Search for the cell housing the specified text and yield its [x, y] center coordinate. 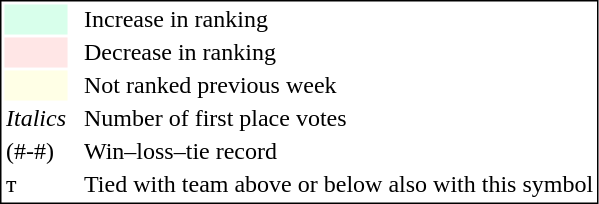
(#-#) [36, 151]
Number of first place votes [338, 119]
т [36, 185]
Win–loss–tie record [338, 151]
Not ranked previous week [338, 85]
Tied with team above or below also with this symbol [338, 185]
Decrease in ranking [338, 53]
Italics [36, 119]
Increase in ranking [338, 19]
